Find where the given text appears and provide that cell's center as (X, Y) coordinate. 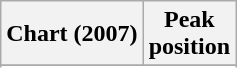
Chart (2007) (72, 34)
Peakposition (189, 34)
